Locate the cell with the specified text and output its (X, Y) center coordinate. 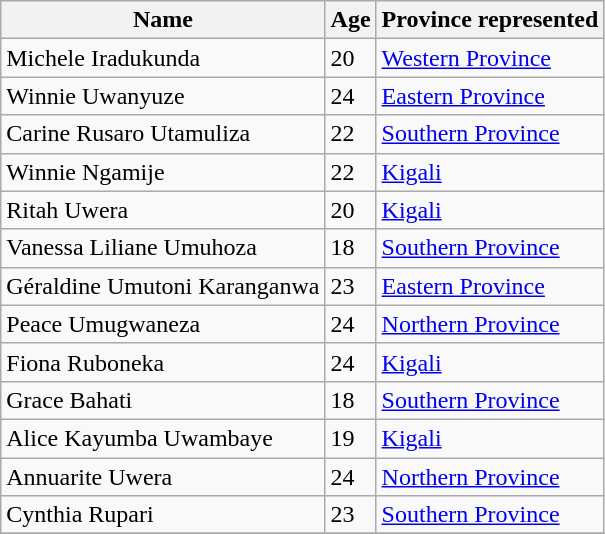
Peace Umugwaneza (163, 324)
Vanessa Liliane Umuhoza (163, 248)
Province represented (490, 20)
Alice Kayumba Uwambaye (163, 438)
Carine Rusaro Utamuliza (163, 134)
Western Province (490, 58)
Name (163, 20)
Fiona Ruboneka (163, 362)
Annuarite Uwera (163, 477)
19 (350, 438)
Michele Iradukunda (163, 58)
Géraldine Umutoni Karanganwa (163, 286)
Ritah Uwera (163, 210)
Cynthia Rupari (163, 515)
Age (350, 20)
Winnie Uwanyuze (163, 96)
Grace Bahati (163, 400)
Winnie Ngamije (163, 172)
